From the cell containing the given text, extract its center point as [X, Y] coordinate. 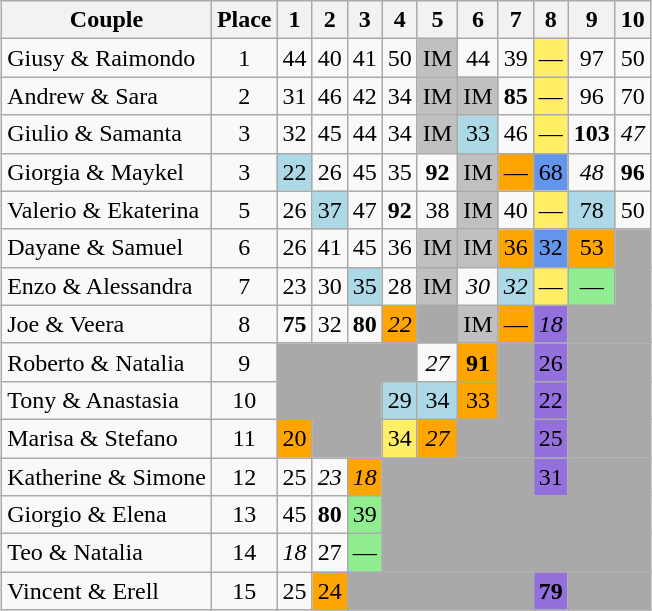
Joe & Veera [107, 324]
Vincent & Erell [107, 591]
Giusy & Raimondo [107, 58]
Giulio & Samanta [107, 134]
42 [364, 96]
97 [592, 58]
24 [330, 591]
Marisa & Stefano [107, 438]
85 [516, 96]
Andrew & Sara [107, 96]
Roberto & Natalia [107, 362]
12 [244, 477]
38 [437, 210]
Katherine & Simone [107, 477]
Valerio & Ekaterina [107, 210]
37 [330, 210]
48 [592, 172]
75 [294, 324]
Giorgio & Elena [107, 515]
Tony & Anastasia [107, 400]
79 [550, 591]
53 [592, 248]
Teo & Natalia [107, 553]
4 [400, 20]
20 [294, 438]
78 [592, 210]
Enzo & Alessandra [107, 286]
13 [244, 515]
Dayane & Samuel [107, 248]
Couple [107, 20]
103 [592, 134]
Giorgia & Maykel [107, 172]
Place [244, 20]
91 [478, 362]
11 [244, 438]
70 [632, 96]
29 [400, 400]
68 [550, 172]
14 [244, 553]
28 [400, 286]
15 [244, 591]
